Identify which cell holds the provided text, then report its [X, Y] central coordinate. 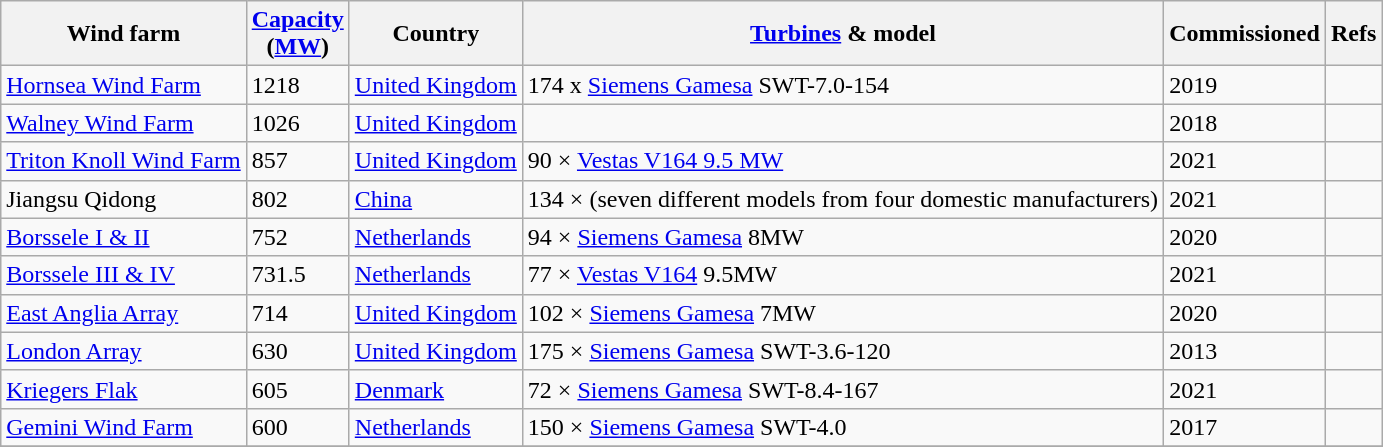
731.5 [298, 275]
90 × Vestas V164 9.5 MW [842, 161]
1218 [298, 85]
Denmark [436, 389]
2018 [1245, 123]
175 × Siemens Gamesa SWT-3.6-120 [842, 351]
2019 [1245, 85]
Wind farm [124, 34]
72 × Siemens Gamesa SWT-8.4-167 [842, 389]
600 [298, 427]
2017 [1245, 427]
Commissioned [1245, 34]
Borssele III & IV [124, 275]
134 × (seven different models from four domestic manufacturers) [842, 199]
Refs [1353, 34]
Gemini Wind Farm [124, 427]
Jiangsu Qidong [124, 199]
Country [436, 34]
2013 [1245, 351]
Triton Knoll Wind Farm [124, 161]
150 × Siemens Gamesa SWT-4.0 [842, 427]
Borssele I & II [124, 237]
714 [298, 313]
752 [298, 237]
630 [298, 351]
94 × Siemens Gamesa 8MW [842, 237]
Turbines & model [842, 34]
East Anglia Array [124, 313]
605 [298, 389]
Capacity(MW) [298, 34]
China [436, 199]
1026 [298, 123]
Walney Wind Farm [124, 123]
77 × Vestas V164 9.5MW [842, 275]
174 x Siemens Gamesa SWT-7.0-154 [842, 85]
857 [298, 161]
Hornsea Wind Farm [124, 85]
Kriegers Flak [124, 389]
London Array [124, 351]
802 [298, 199]
102 × Siemens Gamesa 7MW [842, 313]
